Extract the (X, Y) coordinate from the center of the cell holding the provided text.  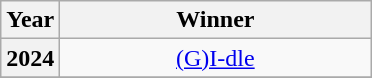
2024 (30, 58)
Year (30, 20)
Winner (216, 20)
(G)I-dle (216, 58)
